Scan for the cell matching the given text and deliver its (X, Y) coordinate at center. 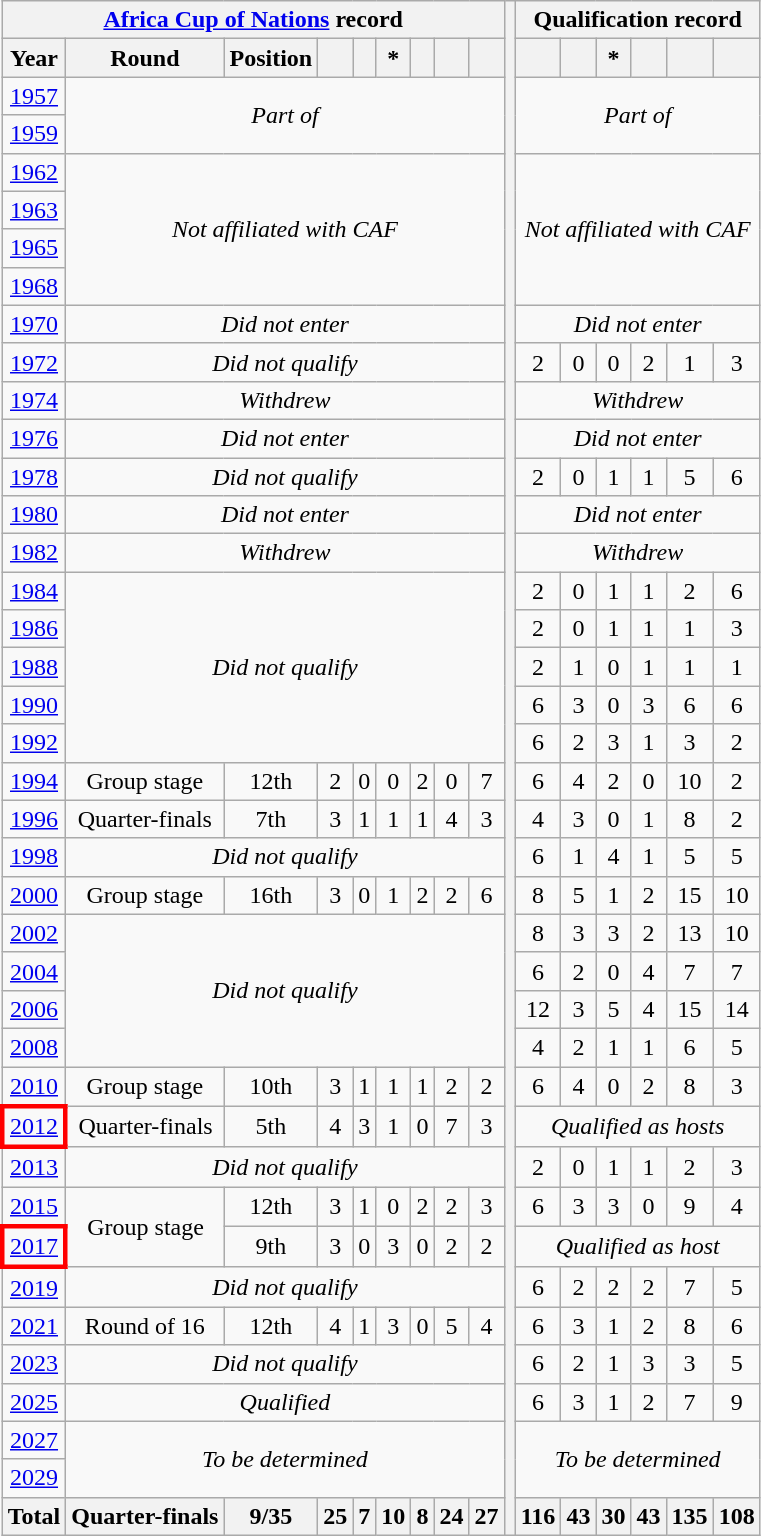
1976 (34, 438)
2004 (34, 971)
2002 (34, 933)
1970 (34, 324)
9/35 (271, 1516)
2025 (34, 1402)
1996 (34, 819)
7th (271, 819)
25 (336, 1516)
2021 (34, 1326)
2015 (34, 1207)
Round of 16 (145, 1326)
1963 (34, 210)
10th (271, 1086)
135 (690, 1516)
Qualified as hosts (638, 1126)
2010 (34, 1086)
30 (614, 1516)
1986 (34, 629)
Year (34, 58)
2027 (34, 1440)
Qualification record (638, 20)
1980 (34, 515)
1998 (34, 857)
13 (690, 933)
9th (271, 1246)
1974 (34, 400)
1990 (34, 705)
1984 (34, 591)
5th (271, 1126)
2019 (34, 1287)
Qualified (285, 1402)
1972 (34, 362)
Total (34, 1516)
1957 (34, 96)
2013 (34, 1167)
27 (486, 1516)
1988 (34, 667)
1992 (34, 743)
2012 (34, 1126)
2017 (34, 1246)
12 (538, 1009)
2000 (34, 895)
2029 (34, 1478)
2008 (34, 1047)
Round (145, 58)
1994 (34, 781)
Position (271, 58)
Africa Cup of Nations record (253, 20)
1959 (34, 134)
1982 (34, 553)
16th (271, 895)
108 (736, 1516)
116 (538, 1516)
2023 (34, 1364)
24 (452, 1516)
2006 (34, 1009)
1978 (34, 477)
Qualified as host (638, 1246)
1965 (34, 248)
1962 (34, 172)
14 (736, 1009)
1968 (34, 286)
